Return the (x, y) coordinate for the center point of the cell that contains the specified text.  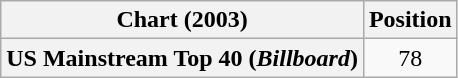
Position (410, 20)
78 (410, 58)
Chart (2003) (182, 20)
US Mainstream Top 40 (Billboard) (182, 58)
